For the text-containing cell, return its midpoint in [X, Y] coordinate format. 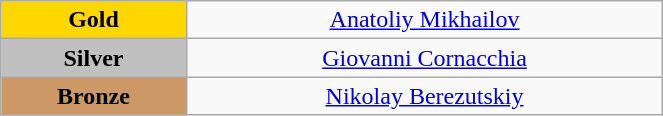
Giovanni Cornacchia [424, 58]
Silver [94, 58]
Gold [94, 20]
Anatoliy Mikhailov [424, 20]
Bronze [94, 96]
Nikolay Berezutskiy [424, 96]
